Identify which cell holds the provided text, then report its [x, y] central coordinate. 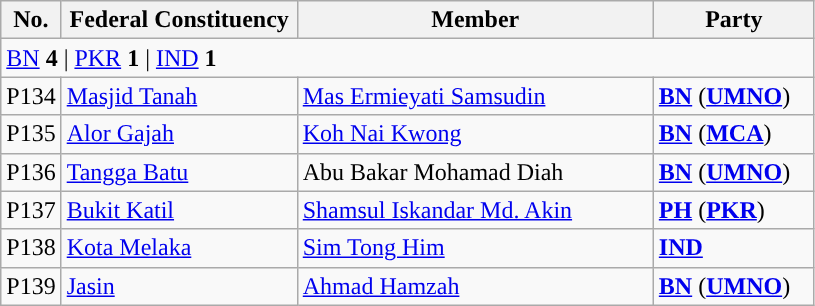
Mas Ermieyati Samsudin [475, 96]
Member [475, 20]
IND [734, 248]
Jasin [179, 286]
P134 [31, 96]
P139 [31, 286]
P138 [31, 248]
P135 [31, 134]
Tangga Batu [179, 172]
PH (PKR) [734, 210]
Shamsul Iskandar Md. Akin [475, 210]
Sim Tong Him [475, 248]
No. [31, 20]
Kota Melaka [179, 248]
P136 [31, 172]
BN (MCA) [734, 134]
BN 4 | PKR 1 | IND 1 [408, 58]
Ahmad Hamzah [475, 286]
Masjid Tanah [179, 96]
Party [734, 20]
P137 [31, 210]
Koh Nai Kwong [475, 134]
Abu Bakar Mohamad Diah [475, 172]
Bukit Katil [179, 210]
Alor Gajah [179, 134]
Federal Constituency [179, 20]
